Pinpoint the cell where the given text exists, returning its (x, y) midpoint coordinate. 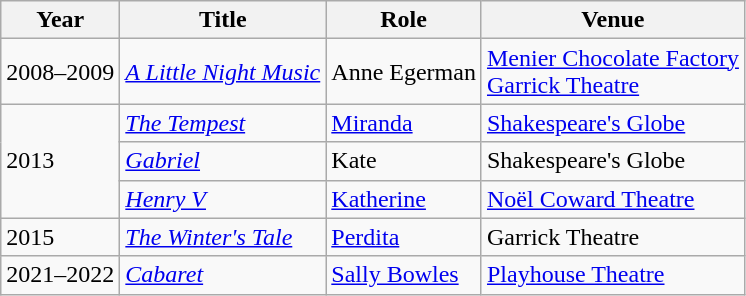
2008–2009 (60, 72)
Noël Coward Theatre (612, 199)
A Little Night Music (223, 72)
The Winter's Tale (223, 237)
2015 (60, 237)
2013 (60, 161)
Sally Bowles (404, 275)
Menier Chocolate FactoryGarrick Theatre (612, 72)
The Tempest (223, 123)
Miranda (404, 123)
Year (60, 20)
Katherine (404, 199)
Henry V (223, 199)
2021–2022 (60, 275)
Venue (612, 20)
Role (404, 20)
Cabaret (223, 275)
Gabriel (223, 161)
Garrick Theatre (612, 237)
Anne Egerman (404, 72)
Kate (404, 161)
Title (223, 20)
Perdita (404, 237)
Playhouse Theatre (612, 275)
